Extract the [x, y] coordinate from the center of the cell holding the provided text.  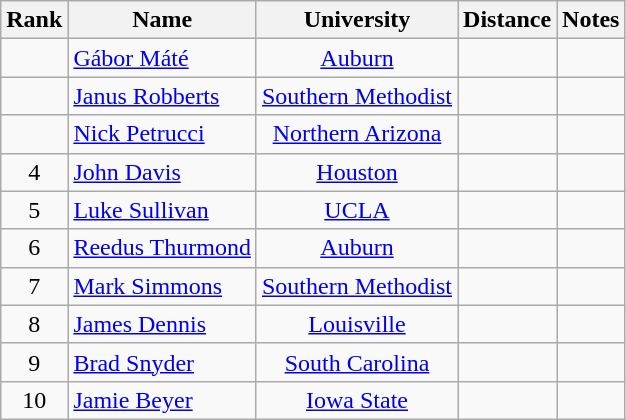
James Dennis [162, 324]
10 [34, 400]
Nick Petrucci [162, 134]
4 [34, 172]
5 [34, 210]
Distance [508, 20]
Jamie Beyer [162, 400]
Louisville [356, 324]
Luke Sullivan [162, 210]
Reedus Thurmond [162, 248]
6 [34, 248]
Name [162, 20]
John Davis [162, 172]
7 [34, 286]
University [356, 20]
Notes [591, 20]
8 [34, 324]
Northern Arizona [356, 134]
Mark Simmons [162, 286]
Janus Robberts [162, 96]
South Carolina [356, 362]
Gábor Máté [162, 58]
UCLA [356, 210]
Houston [356, 172]
Brad Snyder [162, 362]
Iowa State [356, 400]
Rank [34, 20]
9 [34, 362]
